Output the [X, Y] coordinate of the center of the cell containing the given text.  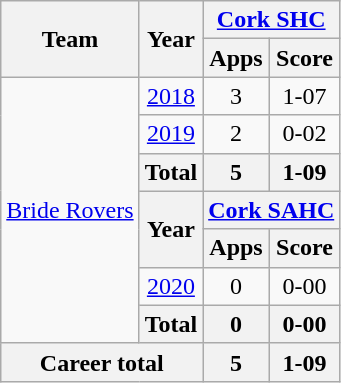
1-07 [304, 96]
3 [236, 96]
2020 [171, 286]
Career total [102, 362]
Cork SHC [272, 20]
2 [236, 134]
Team [70, 39]
2018 [171, 96]
Cork SAHC [272, 210]
2019 [171, 134]
Bride Rovers [70, 210]
0-02 [304, 134]
